Determine the [X, Y] coordinate at the center of the cell enclosing the given text.  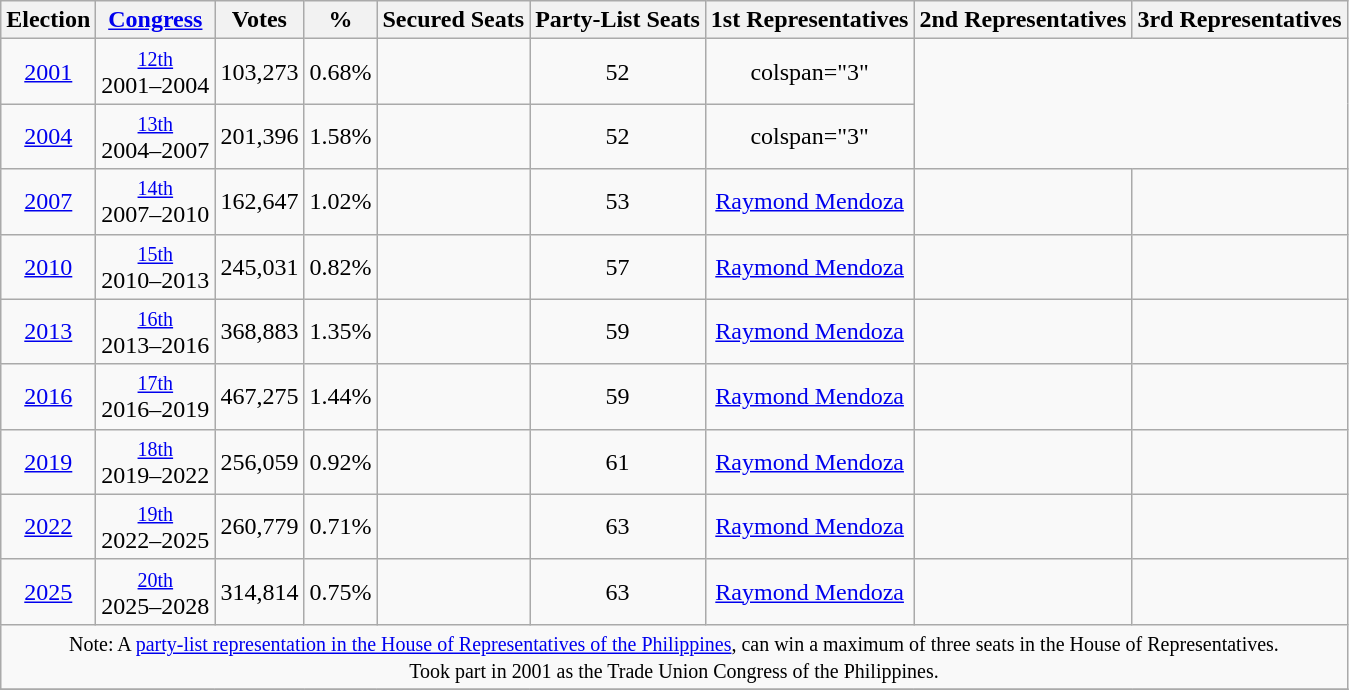
368,883 [260, 332]
Party-List Seats [618, 20]
18th2019–2022 [156, 462]
% [340, 20]
16th2013–2016 [156, 332]
2001 [48, 72]
0.68% [340, 72]
2004 [48, 136]
Votes [260, 20]
1.35% [340, 332]
467,275 [260, 396]
19th2022–2025 [156, 526]
3rd Representatives [1240, 20]
14th2007–2010 [156, 202]
13th2004–2007 [156, 136]
0.71% [340, 526]
53 [618, 202]
57 [618, 266]
201,396 [260, 136]
103,273 [260, 72]
2013 [48, 332]
2010 [48, 266]
Secured Seats [454, 20]
1.02% [340, 202]
260,779 [260, 526]
1st Representatives [810, 20]
2007 [48, 202]
2016 [48, 396]
245,031 [260, 266]
256,059 [260, 462]
61 [618, 462]
1.58% [340, 136]
Congress [156, 20]
0.75% [340, 592]
0.82% [340, 266]
17th2016–2019 [156, 396]
12th2001–2004 [156, 72]
2022 [48, 526]
314,814 [260, 592]
1.44% [340, 396]
2nd Representatives [1023, 20]
2025 [48, 592]
2019 [48, 462]
0.92% [340, 462]
162,647 [260, 202]
Election [48, 20]
20th2025–2028 [156, 592]
15th2010–2013 [156, 266]
